Detect which cell encompasses the target text, then output its [x, y] center coordinate. 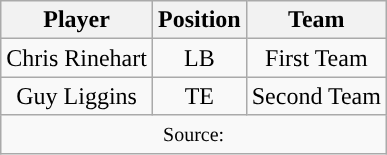
First Team [316, 58]
Team [316, 20]
Position [199, 20]
Chris Rinehart [77, 58]
LB [199, 58]
Source: [194, 134]
Guy Liggins [77, 96]
Second Team [316, 96]
TE [199, 96]
Player [77, 20]
